Search for the cell housing the specified text and yield its (x, y) center coordinate. 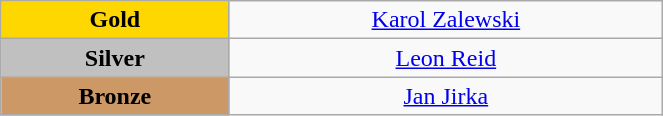
Silver (115, 58)
Bronze (115, 96)
Karol Zalewski (446, 20)
Jan Jirka (446, 96)
Leon Reid (446, 58)
Gold (115, 20)
